Output the [x, y] coordinate of the center of the cell containing the given text.  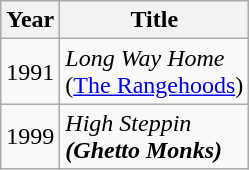
Long Way Home(The Rangehoods) [154, 72]
Title [154, 20]
1991 [30, 72]
1999 [30, 136]
Year [30, 20]
High Steppin(Ghetto Monks) [154, 136]
